Return (X, Y) of the center of cell containing provided text 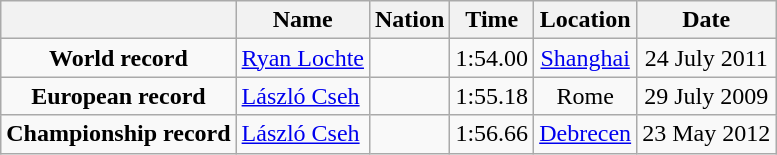
Location (586, 20)
1:55.18 (492, 96)
Championship record (118, 134)
1:56.66 (492, 134)
24 July 2011 (706, 58)
Name (302, 20)
Time (492, 20)
European record (118, 96)
1:54.00 (492, 58)
Nation (409, 20)
Debrecen (586, 134)
Shanghai (586, 58)
23 May 2012 (706, 134)
Ryan Lochte (302, 58)
World record (118, 58)
29 July 2009 (706, 96)
Rome (586, 96)
Date (706, 20)
